Search for the cell housing the specified text and yield its [X, Y] center coordinate. 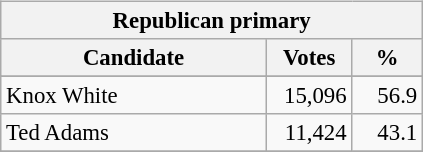
Candidate [134, 58]
Republican primary [212, 21]
Votes [309, 58]
11,424 [309, 133]
Knox White [134, 96]
56.9 [388, 96]
% [388, 58]
15,096 [309, 96]
Ted Adams [134, 133]
43.1 [388, 133]
